Identify which cell holds the provided text, then report its [X, Y] central coordinate. 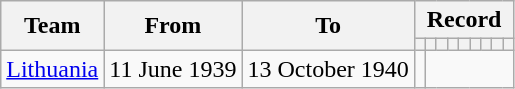
To [328, 26]
13 October 1940 [328, 69]
Team [52, 26]
From [173, 26]
Record [464, 20]
Lithuania [52, 69]
11 June 1939 [173, 69]
